Pinpoint the cell where the given text exists, returning its [x, y] midpoint coordinate. 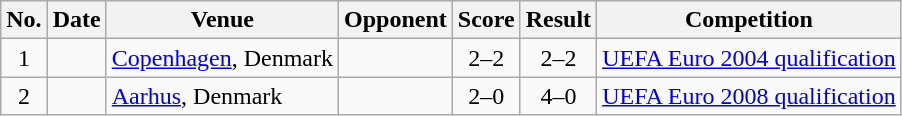
Score [486, 20]
Result [558, 20]
Opponent [396, 20]
UEFA Euro 2004 qualification [750, 58]
2 [24, 96]
Date [76, 20]
4–0 [558, 96]
No. [24, 20]
1 [24, 58]
2–0 [486, 96]
Competition [750, 20]
Venue [222, 20]
Aarhus, Denmark [222, 96]
Copenhagen, Denmark [222, 58]
UEFA Euro 2008 qualification [750, 96]
